Return [x, y] of the center of cell containing provided text 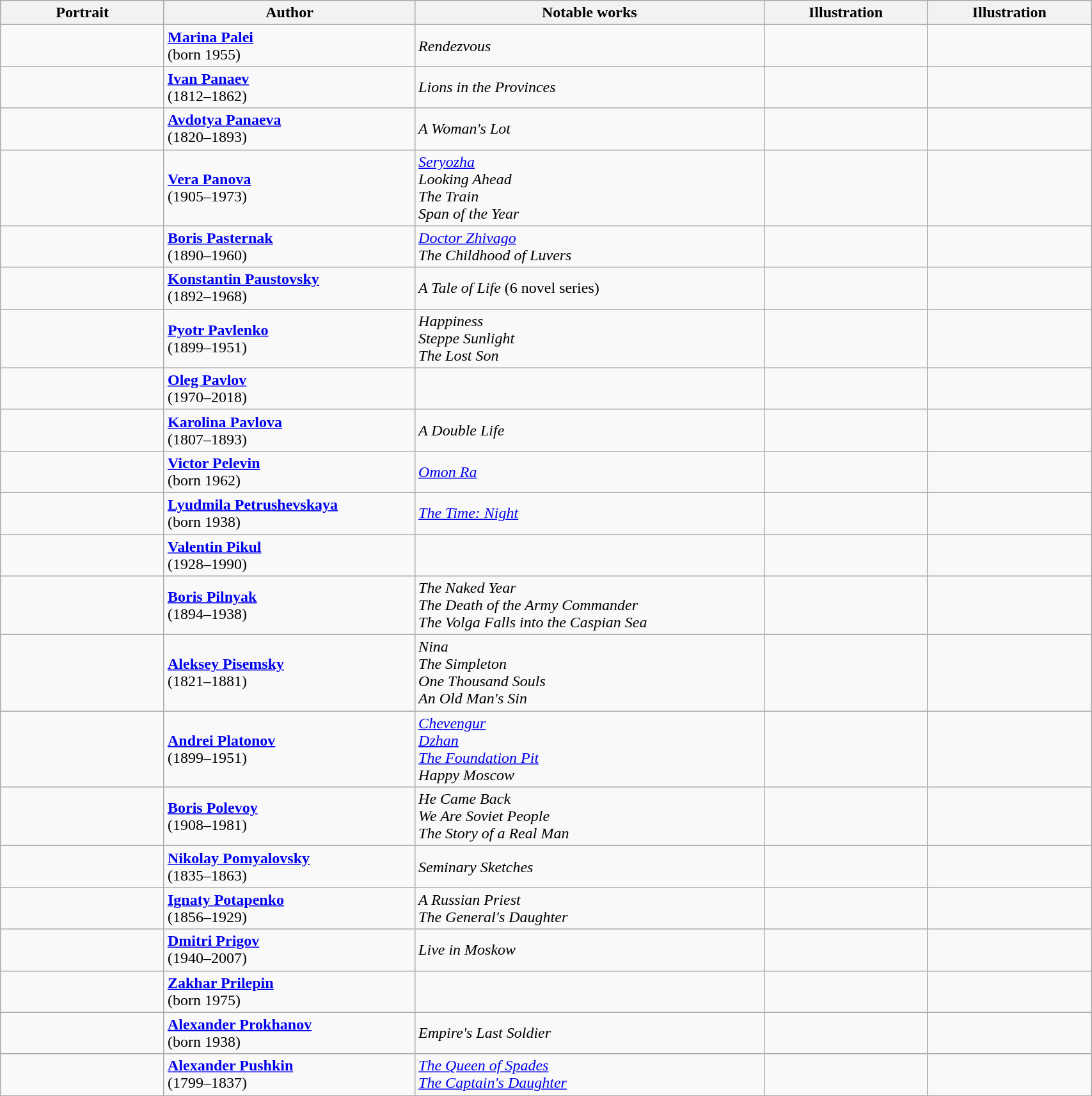
He Came BackWe Are Soviet PeopleThe Story of a Real Man [590, 817]
Boris Pilnyak(1894–1938) [289, 606]
Portrait [83, 13]
Rendezvous [590, 46]
HappinessSteppe SunlightThe Lost Son [590, 338]
Notable works [590, 13]
The Time: Night [590, 513]
Boris Polevoy(1908–1981) [289, 817]
Doctor ZhivagoThe Childhood of Luvers [590, 247]
NinaThe SimpletonOne Thousand SoulsAn Old Man's Sin [590, 673]
Seminary Sketches [590, 867]
Lions in the Provinces [590, 87]
Konstantin Paustovsky(1892–1968) [289, 288]
Lyudmila Petrushevskaya(born 1938) [289, 513]
Marina Palei(born 1955) [289, 46]
Andrei Platonov(1899–1951) [289, 749]
Author [289, 13]
Oleg Pavlov(1970–2018) [289, 389]
SeryozhaLooking AheadThe TrainSpan of the Year [590, 188]
Ignaty Potapenko(1856–1929) [289, 908]
Alexander Pushkin(1799–1837) [289, 1074]
The Queen of SpadesThe Captain's Daughter [590, 1074]
ChevengurDzhanThe Foundation Pit Happy Moscow [590, 749]
Victor Pelevin(born 1962) [289, 472]
Pyotr Pavlenko(1899–1951) [289, 338]
Avdotya Panaeva(1820–1893) [289, 129]
Zakhar Prilepin(born 1975) [289, 991]
Omon Ra [590, 472]
Aleksey Pisemsky(1821–1881) [289, 673]
Karolina Pavlova(1807–1893) [289, 430]
A Tale of Life (6 novel series) [590, 288]
Vera Panova(1905–1973) [289, 188]
Alexander Prokhanov(born 1938) [289, 1033]
Live in Moskow [590, 950]
The Naked YearThe Death of the Army CommanderThe Volga Falls into the Caspian Sea [590, 606]
A Double Life [590, 430]
Dmitri Prigov(1940–2007) [289, 950]
Valentin Pikul(1928–1990) [289, 555]
Boris Pasternak(1890–1960) [289, 247]
A Woman's Lot [590, 129]
Empire's Last Soldier [590, 1033]
Nikolay Pomyalovsky(1835–1863) [289, 867]
Ivan Panaev(1812–1862) [289, 87]
A Russian PriestThe General's Daughter [590, 908]
